Find where the given text appears and provide that cell's center as (x, y) coordinate. 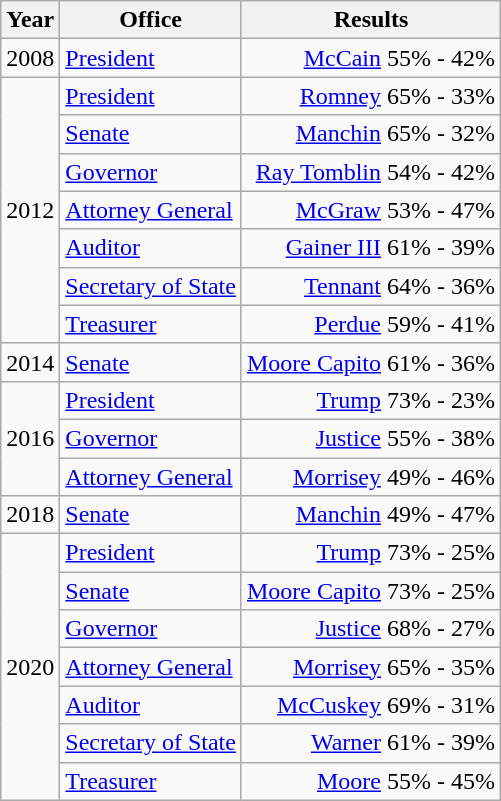
McCuskey 69% - 31% (370, 705)
Trump 73% - 23% (370, 400)
Results (370, 20)
2014 (30, 362)
Justice 55% - 38% (370, 438)
McGraw 53% - 47% (370, 210)
Moore 55% - 45% (370, 781)
Morrisey 49% - 46% (370, 477)
2008 (30, 58)
2016 (30, 438)
2020 (30, 667)
McCain 55% - 42% (370, 58)
Manchin 49% - 47% (370, 515)
Ray Tomblin 54% - 42% (370, 172)
Romney 65% - 33% (370, 96)
Warner 61% - 39% (370, 743)
Tennant 64% - 36% (370, 286)
2012 (30, 210)
2018 (30, 515)
Gainer III 61% - 39% (370, 248)
Justice 68% - 27% (370, 629)
Office (151, 20)
Morrisey 65% - 35% (370, 667)
Moore Capito 73% - 25% (370, 591)
Year (30, 20)
Moore Capito 61% - 36% (370, 362)
Manchin 65% - 32% (370, 134)
Perdue 59% - 41% (370, 324)
Trump 73% - 25% (370, 553)
